From the cell containing the given text, extract its center point as (X, Y) coordinate. 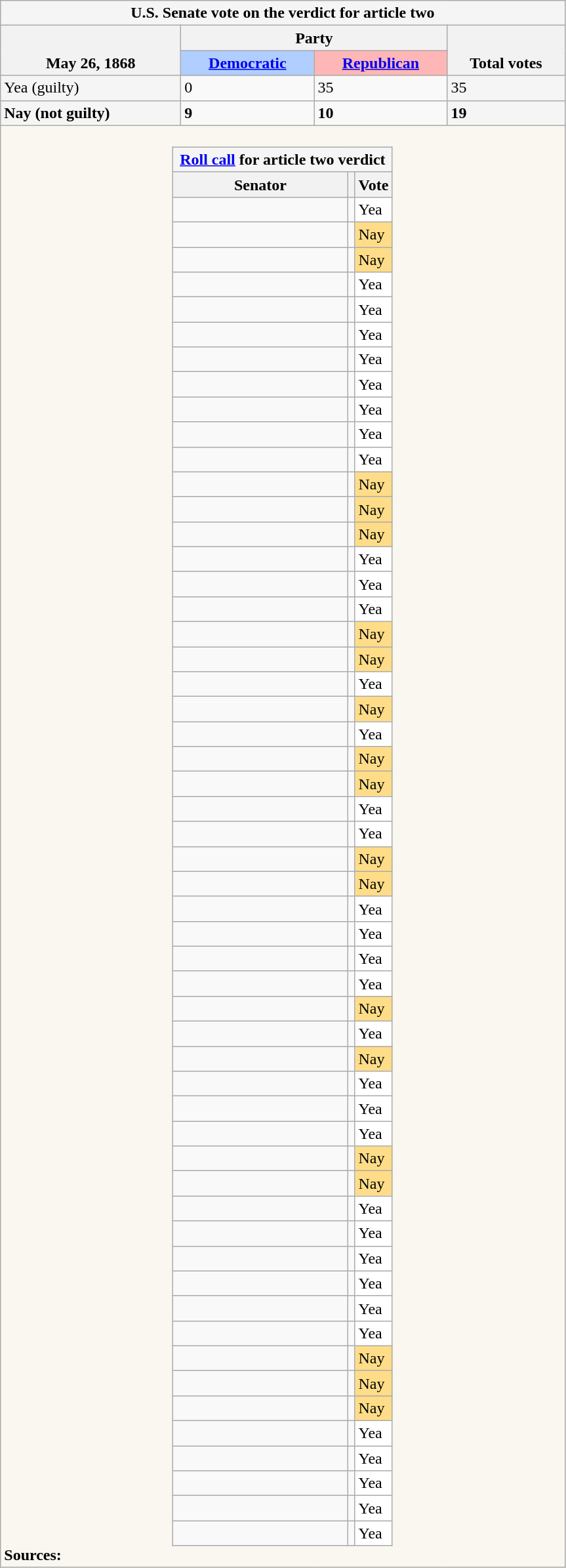
Democratic (248, 63)
Total votes (506, 51)
Nay (not guilty) (91, 113)
9 (248, 113)
Party (314, 38)
Senator (260, 184)
U.S. Senate vote on the verdict for article two (283, 13)
May 26, 1868 (91, 51)
Republican (380, 63)
19 (506, 113)
Yea (guilty) (91, 88)
Roll call for article two verdict (283, 159)
Vote (374, 184)
0 (248, 88)
10 (380, 113)
